From the cell containing the given text, extract its center point as (X, Y) coordinate. 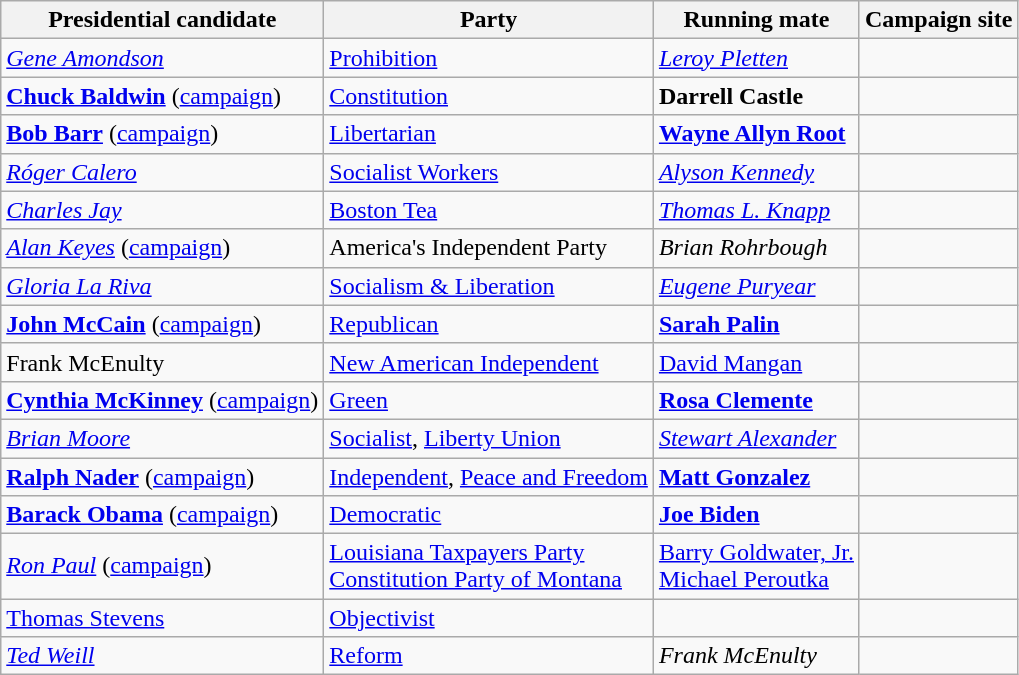
Libertarian (489, 134)
Constitution (489, 96)
David Mangan (756, 362)
Gene Amondson (162, 58)
Party (489, 20)
Barack Obama (campaign) (162, 515)
Cynthia McKinney (campaign) (162, 400)
Rosa Clemente (756, 400)
Sarah Palin (756, 324)
Brian Moore (162, 438)
Eugene Puryear (756, 286)
Louisiana Taxpayers Party Constitution Party of Montana (489, 566)
Socialism & Liberation (489, 286)
Alyson Kennedy (756, 172)
Wayne Allyn Root (756, 134)
Thomas Stevens (162, 618)
Democratic (489, 515)
Ralph Nader (campaign) (162, 477)
Republican (489, 324)
Bob Barr (campaign) (162, 134)
Gloria La Riva (162, 286)
Leroy Pletten (756, 58)
Socialist, Liberty Union (489, 438)
Joe Biden (756, 515)
Objectivist (489, 618)
Darrell Castle (756, 96)
Brian Rohrbough (756, 248)
Socialist Workers (489, 172)
John McCain (campaign) (162, 324)
Charles Jay (162, 210)
Independent, Peace and Freedom (489, 477)
Matt Gonzalez (756, 477)
Ron Paul (campaign) (162, 566)
Presidential candidate (162, 20)
Prohibition (489, 58)
Campaign site (938, 20)
Ted Weill (162, 656)
Running mate (756, 20)
Stewart Alexander (756, 438)
Green (489, 400)
Barry Goldwater, Jr. Michael Peroutka (756, 566)
Boston Tea (489, 210)
Thomas L. Knapp (756, 210)
Róger Calero (162, 172)
Chuck Baldwin (campaign) (162, 96)
Reform (489, 656)
Alan Keyes (campaign) (162, 248)
America's Independent Party (489, 248)
New American Independent (489, 362)
